Return (X, Y) of the center of cell containing provided text 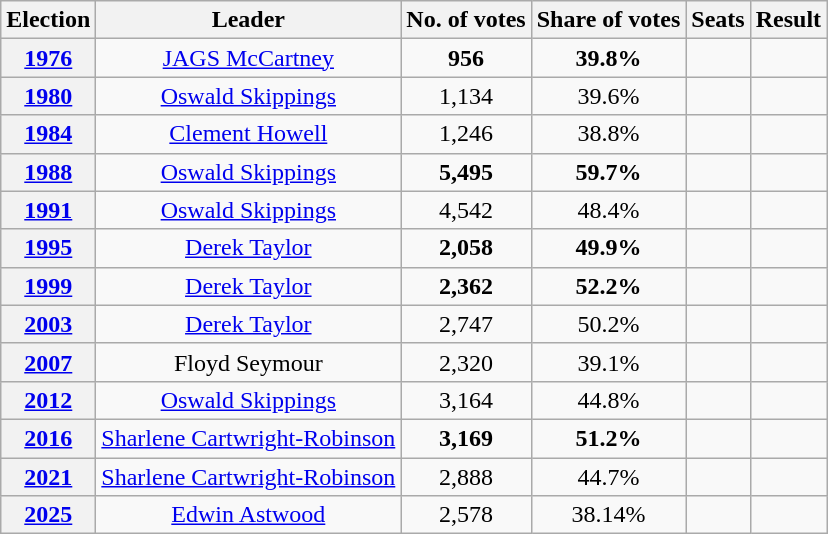
1991 (48, 210)
Result (788, 20)
2,320 (466, 362)
Leader (248, 20)
1,246 (466, 134)
1,134 (466, 96)
44.8% (608, 400)
2,362 (466, 286)
1988 (48, 172)
2012 (48, 400)
5,495 (466, 172)
2,888 (466, 477)
44.7% (608, 477)
2,747 (466, 324)
59.7% (608, 172)
Election (48, 20)
50.2% (608, 324)
3,169 (466, 438)
1980 (48, 96)
1999 (48, 286)
Clement Howell (248, 134)
39.8% (608, 58)
Floyd Seymour (248, 362)
48.4% (608, 210)
Edwin Astwood (248, 515)
52.2% (608, 286)
No. of votes (466, 20)
2003 (48, 324)
Seats (718, 20)
3,164 (466, 400)
38.14% (608, 515)
2016 (48, 438)
2025 (48, 515)
Share of votes (608, 20)
1995 (48, 248)
1984 (48, 134)
2021 (48, 477)
956 (466, 58)
JAGS McCartney (248, 58)
2,058 (466, 248)
51.2% (608, 438)
2,578 (466, 515)
4,542 (466, 210)
39.6% (608, 96)
1976 (48, 58)
38.8% (608, 134)
49.9% (608, 248)
2007 (48, 362)
39.1% (608, 362)
